Return the [x, y] coordinate for the center point of the cell that contains the specified text.  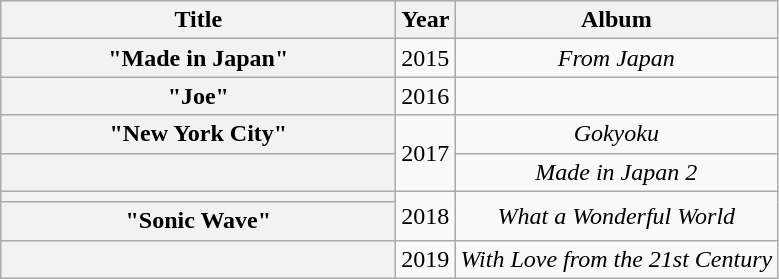
2018 [426, 216]
2019 [426, 259]
Made in Japan 2 [616, 172]
"New York City" [198, 134]
2017 [426, 153]
Title [198, 20]
Gokyoku [616, 134]
From Japan [616, 58]
What a Wonderful World [616, 216]
2015 [426, 58]
"Sonic Wave" [198, 221]
"Made in Japan" [198, 58]
"Joe" [198, 96]
Year [426, 20]
2016 [426, 96]
With Love from the 21st Century [616, 259]
Album [616, 20]
